Scan for the cell matching the given text and deliver its [x, y] coordinate at center. 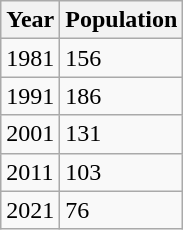
Population [122, 20]
156 [122, 58]
76 [122, 210]
2021 [30, 210]
1991 [30, 96]
2011 [30, 172]
1981 [30, 58]
103 [122, 172]
186 [122, 96]
Year [30, 20]
131 [122, 134]
2001 [30, 134]
